Extract the [X, Y] coordinate from the center of the cell holding the provided text.  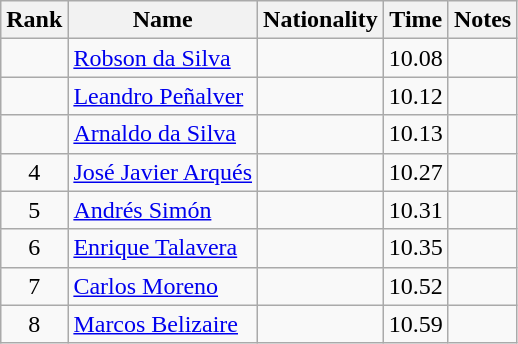
4 [34, 172]
7 [34, 286]
Notes [482, 20]
Marcos Belizaire [163, 324]
5 [34, 210]
10.27 [416, 172]
6 [34, 248]
Rank [34, 20]
10.35 [416, 248]
8 [34, 324]
Carlos Moreno [163, 286]
10.08 [416, 58]
Robson da Silva [163, 58]
Andrés Simón [163, 210]
10.13 [416, 134]
10.31 [416, 210]
José Javier Arqués [163, 172]
Leandro Peñalver [163, 96]
Nationality [321, 20]
Arnaldo da Silva [163, 134]
Time [416, 20]
Name [163, 20]
10.59 [416, 324]
10.12 [416, 96]
Enrique Talavera [163, 248]
10.52 [416, 286]
